Extract the (X, Y) coordinate from the center of the cell holding the provided text.  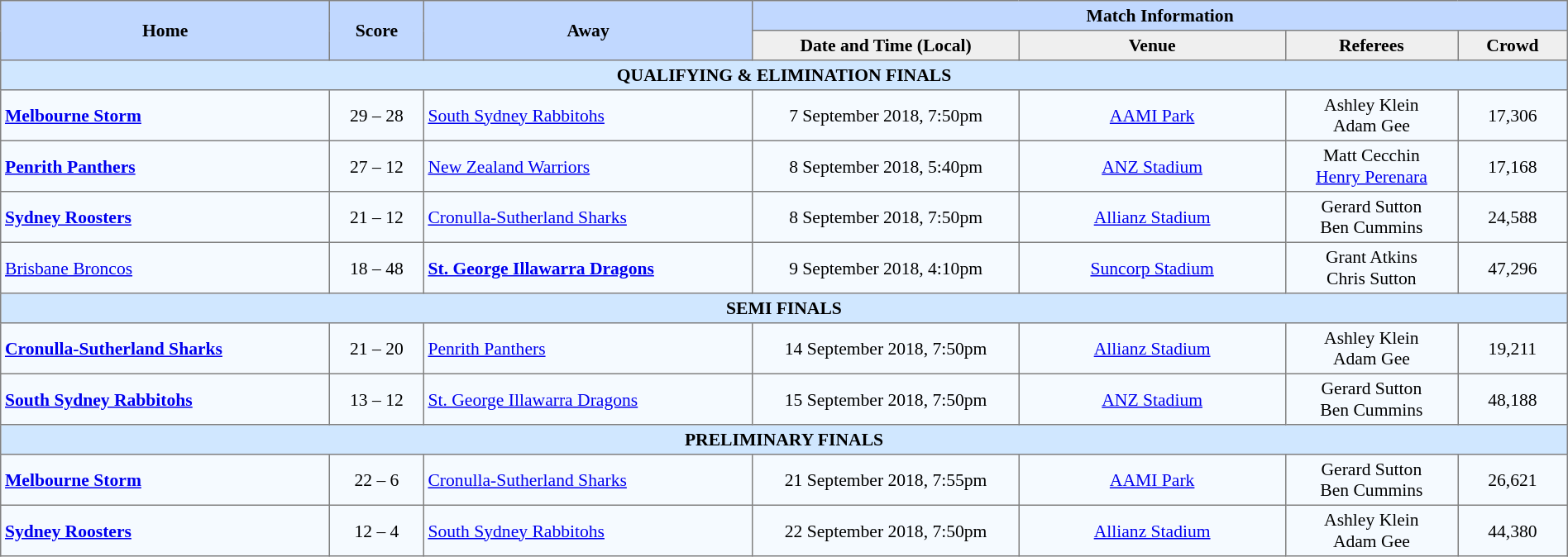
22 September 2018, 7:50pm (886, 531)
29 – 28 (377, 116)
18 – 48 (377, 268)
Match Information (1159, 16)
Referees (1371, 45)
Venue (1152, 45)
24,588 (1513, 217)
22 – 6 (377, 480)
QUALIFYING & ELIMINATION FINALS (784, 75)
13 – 12 (377, 399)
SEMI FINALS (784, 308)
21 – 12 (377, 217)
7 September 2018, 7:50pm (886, 116)
Grant AtkinsChris Sutton (1371, 268)
21 September 2018, 7:55pm (886, 480)
Matt CecchinHenry Perenara (1371, 166)
Date and Time (Local) (886, 45)
27 – 12 (377, 166)
PRELIMINARY FINALS (784, 440)
Brisbane Broncos (165, 268)
8 September 2018, 5:40pm (886, 166)
47,296 (1513, 268)
26,621 (1513, 480)
12 – 4 (377, 531)
19,211 (1513, 349)
9 September 2018, 4:10pm (886, 268)
17,306 (1513, 116)
Away (588, 31)
8 September 2018, 7:50pm (886, 217)
17,168 (1513, 166)
Suncorp Stadium (1152, 268)
14 September 2018, 7:50pm (886, 349)
15 September 2018, 7:50pm (886, 399)
48,188 (1513, 399)
Crowd (1513, 45)
Score (377, 31)
44,380 (1513, 531)
21 – 20 (377, 349)
Home (165, 31)
New Zealand Warriors (588, 166)
